Find where the given text appears and provide that cell's center as (x, y) coordinate. 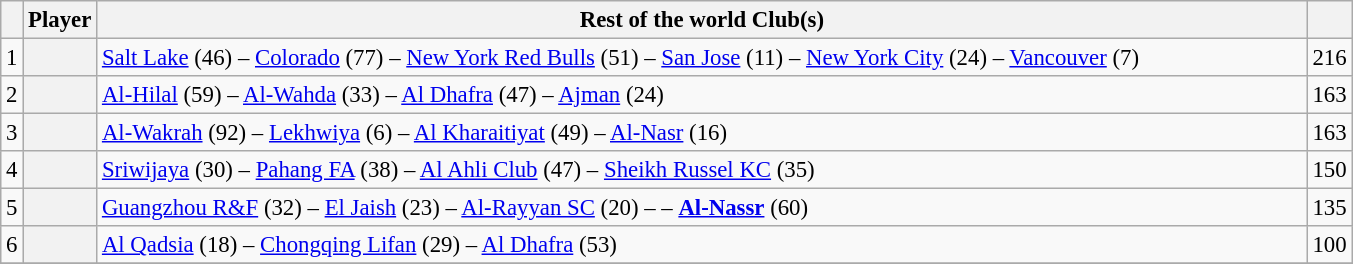
4 (12, 170)
Salt Lake (46) – Colorado (77) – New York Red Bulls (51) – San Jose (11) – New York City (24) – Vancouver (7) (702, 58)
2 (12, 95)
6 (12, 245)
216 (1330, 58)
5 (12, 208)
135 (1330, 208)
1 (12, 58)
100 (1330, 245)
Al Qadsia (18) – Chongqing Lifan (29) – Al Dhafra (53) (702, 245)
Al-Wakrah (92) – Lekhwiya (6) – Al Kharaitiyat (49) – Al-Nasr (16) (702, 133)
Al-Hilal (59) – Al-Wahda (33) – Al Dhafra (47) – Ajman (24) (702, 95)
3 (12, 133)
Player (60, 20)
150 (1330, 170)
Sriwijaya (30) – Pahang FA (38) – Al Ahli Club (47) – Sheikh Russel KC (35) (702, 170)
Rest of the world Club(s) (702, 20)
Guangzhou R&F (32) – El Jaish (23) – Al-Rayyan SC (20) – – Al-Nassr (60) (702, 208)
